From the cell containing the given text, extract its center point as (x, y) coordinate. 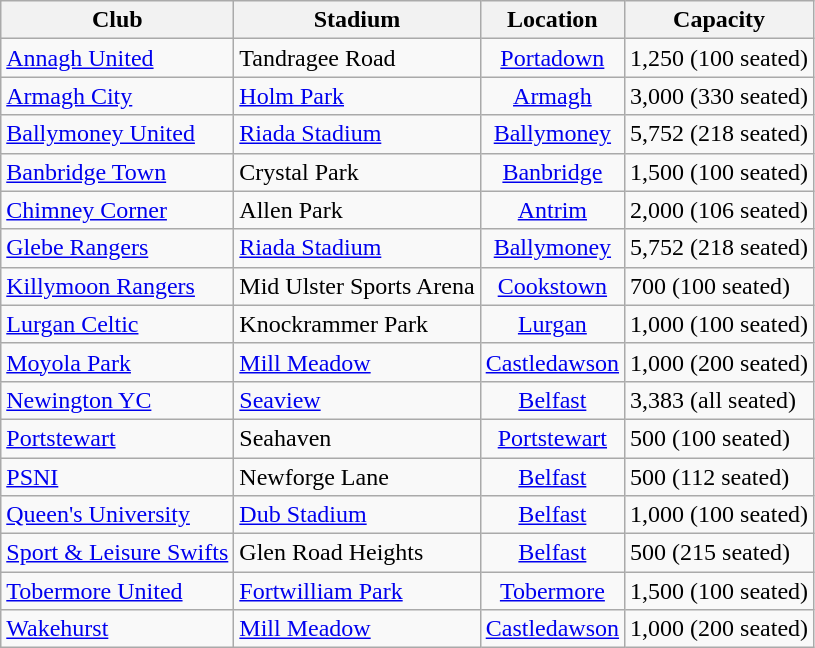
Annagh United (118, 58)
700 (100 seated) (720, 286)
Armagh (552, 96)
3,000 (330 seated) (720, 96)
Armagh City (118, 96)
Seahaven (357, 438)
Fortwilliam Park (357, 591)
Newington YC (118, 400)
Knockrammer Park (357, 324)
Newforge Lane (357, 477)
Crystal Park (357, 172)
Chimney Corner (118, 210)
Capacity (720, 20)
Tobermore (552, 591)
Wakehurst (118, 629)
Ballymoney United (118, 134)
500 (112 seated) (720, 477)
Banbridge Town (118, 172)
Club (118, 20)
Banbridge (552, 172)
Antrim (552, 210)
Portadown (552, 58)
500 (100 seated) (720, 438)
2,000 (106 seated) (720, 210)
Seaview (357, 400)
Dub Stadium (357, 515)
3,383 (all seated) (720, 400)
Queen's University (118, 515)
Tobermore United (118, 591)
Lurgan Celtic (118, 324)
Moyola Park (118, 362)
Tandragee Road (357, 58)
Lurgan (552, 324)
Glen Road Heights (357, 553)
Stadium (357, 20)
Glebe Rangers (118, 248)
Killymoon Rangers (118, 286)
1,250 (100 seated) (720, 58)
Mid Ulster Sports Arena (357, 286)
Holm Park (357, 96)
500 (215 seated) (720, 553)
PSNI (118, 477)
Cookstown (552, 286)
Location (552, 20)
Sport & Leisure Swifts (118, 553)
Allen Park (357, 210)
